Search for the cell housing the specified text and yield its (X, Y) center coordinate. 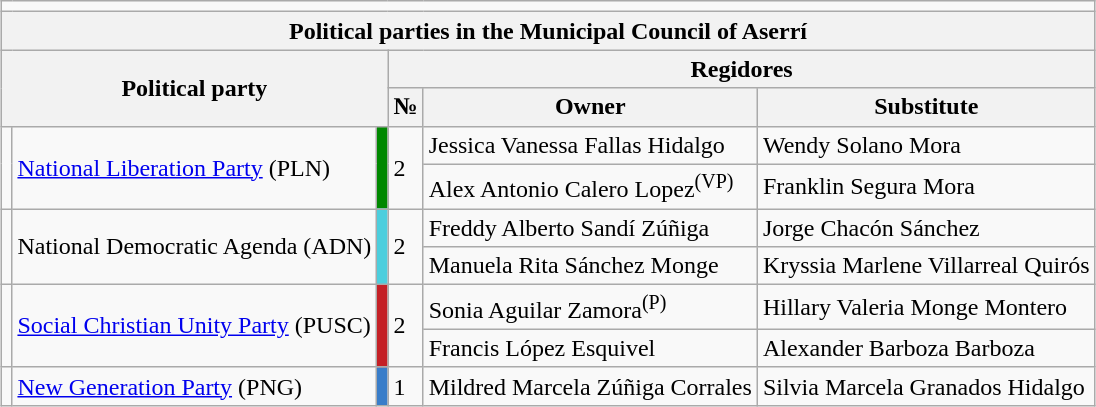
№ (406, 107)
Alexander Barboza Barboza (926, 348)
Substitute (926, 107)
Silvia Marcela Granados Hidalgo (926, 386)
New Generation Party (PNG) (194, 386)
1 (406, 386)
Political parties in the Municipal Council of Aserrí (548, 31)
National Liberation Party (PLN) (194, 168)
Political party (194, 88)
Alex Antonio Calero Lopez(VP) (590, 186)
Hillary Valeria Monge Montero (926, 308)
Sonia Aguilar Zamora(P) (590, 308)
Jessica Vanessa Fallas Hidalgo (590, 145)
Kryssia Marlene Villarreal Quirós (926, 266)
Regidores (742, 69)
Social Christian Unity Party (PUSC) (194, 326)
Owner (590, 107)
National Democratic Agenda (ADN) (194, 247)
Francis López Esquivel (590, 348)
Wendy Solano Mora (926, 145)
Franklin Segura Mora (926, 186)
Jorge Chacón Sánchez (926, 228)
Freddy Alberto Sandí Zúñiga (590, 228)
Mildred Marcela Zúñiga Corrales (590, 386)
Manuela Rita Sánchez Monge (590, 266)
